Scan for the cell matching the given text and deliver its [X, Y] coordinate at center. 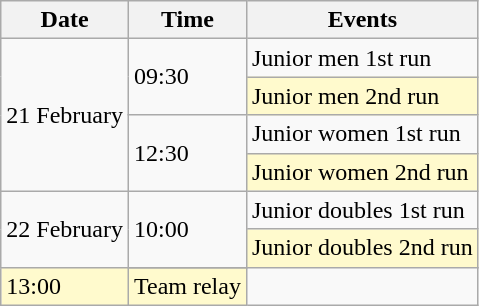
10:00 [187, 229]
Junior women 2nd run [362, 172]
12:30 [187, 153]
Time [187, 20]
09:30 [187, 77]
13:00 [65, 286]
Junior doubles 1st run [362, 210]
Junior men 1st run [362, 58]
22 February [65, 229]
Junior women 1st run [362, 134]
Date [65, 20]
Team relay [187, 286]
Events [362, 20]
21 February [65, 115]
Junior men 2nd run [362, 96]
Junior doubles 2nd run [362, 248]
